Scan for the cell matching the given text and deliver its (X, Y) coordinate at center. 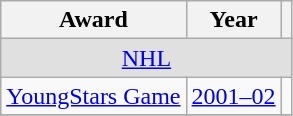
2001–02 (234, 96)
Award (94, 20)
Year (234, 20)
YoungStars Game (94, 96)
NHL (146, 58)
